Detect which cell encompasses the target text, then output its (X, Y) center coordinate. 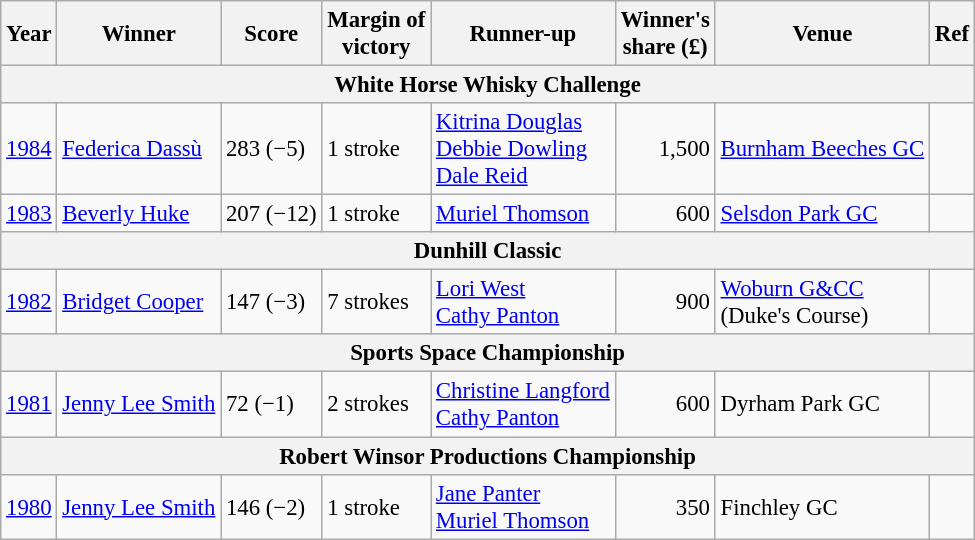
900 (665, 302)
350 (665, 506)
147 (−3) (272, 302)
Christine Langford Cathy Panton (524, 404)
Sports Space Championship (488, 353)
1980 (29, 506)
1981 (29, 404)
1,500 (665, 149)
Lori West Cathy Panton (524, 302)
Muriel Thomson (524, 214)
Woburn G&CC(Duke's Course) (822, 302)
1982 (29, 302)
Margin ofvictory (376, 34)
Score (272, 34)
Federica Dassù (139, 149)
283 (−5) (272, 149)
Jane Panter Muriel Thomson (524, 506)
1984 (29, 149)
Burnham Beeches GC (822, 149)
2 strokes (376, 404)
Kitrina Douglas Debbie Dowling Dale Reid (524, 149)
Winner (139, 34)
Dunhill Classic (488, 251)
Beverly Huke (139, 214)
207 (−12) (272, 214)
Year (29, 34)
146 (−2) (272, 506)
Bridget Cooper (139, 302)
Venue (822, 34)
Runner-up (524, 34)
72 (−1) (272, 404)
Ref (952, 34)
Selsdon Park GC (822, 214)
White Horse Whisky Challenge (488, 85)
Robert Winsor Productions Championship (488, 456)
7 strokes (376, 302)
Dyrham Park GC (822, 404)
1983 (29, 214)
Finchley GC (822, 506)
Winner'sshare (£) (665, 34)
